Output the (X, Y) coordinate of the center of the cell containing the given text.  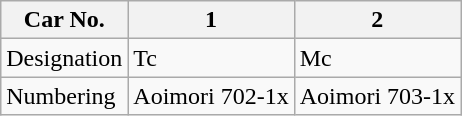
Car No. (64, 20)
Aoimori 703-1x (377, 96)
2 (377, 20)
Tc (211, 58)
Numbering (64, 96)
Aoimori 702-1x (211, 96)
Designation (64, 58)
Mc (377, 58)
1 (211, 20)
